Return the [x, y] coordinate for the center point of the cell that contains the specified text.  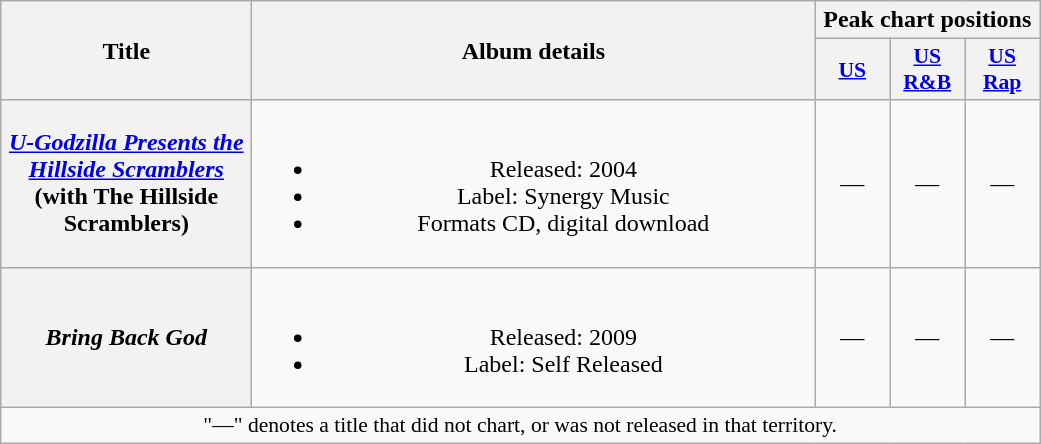
USRap [1002, 70]
USR&B [928, 70]
Bring Back God [126, 337]
Released: 2009Label: Self Released [534, 337]
Released: 2004Label: Synergy MusicFormats CD, digital download [534, 184]
Title [126, 50]
U-Godzilla Presents the Hillside Scramblers(with The Hillside Scramblers) [126, 184]
Peak chart positions [928, 20]
Album details [534, 50]
"—" denotes a title that did not chart, or was not released in that territory. [520, 425]
US [852, 70]
